Determine the (X, Y) coordinate at the center of the cell enclosing the given text.  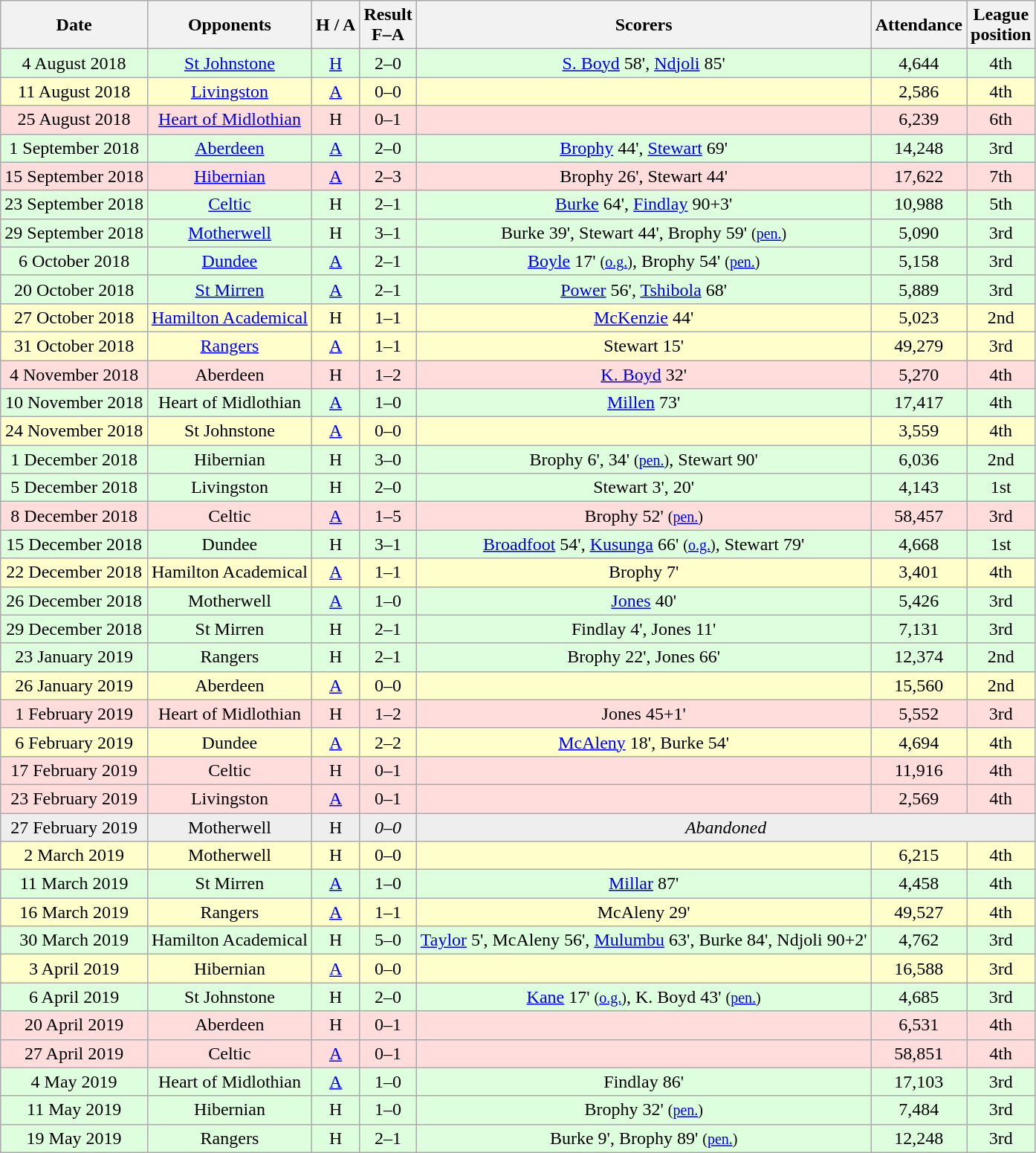
Millar 87' (644, 884)
10 November 2018 (74, 403)
5,889 (919, 289)
Burke 64', Findlay 90+3' (644, 204)
Leagueposition (1000, 25)
Brophy 52' (pen.) (644, 516)
Stewart 15' (644, 346)
5 December 2018 (74, 488)
12,374 (919, 657)
1 February 2019 (74, 714)
2,586 (919, 91)
4 May 2019 (74, 1082)
29 December 2018 (74, 629)
Brophy 22', Jones 66' (644, 657)
2 March 2019 (74, 856)
2–3 (388, 176)
58,851 (919, 1053)
6,036 (919, 459)
Jones 40' (644, 601)
6,239 (919, 120)
Boyle 17' (o.g.), Brophy 54' (pen.) (644, 261)
2,569 (919, 798)
6 February 2019 (74, 742)
16 March 2019 (74, 912)
31 October 2018 (74, 346)
10,988 (919, 204)
4 August 2018 (74, 63)
25 August 2018 (74, 120)
6,531 (919, 1025)
17,417 (919, 403)
17 February 2019 (74, 770)
23 September 2018 (74, 204)
58,457 (919, 516)
7,131 (919, 629)
2–2 (388, 742)
6 October 2018 (74, 261)
Date (74, 25)
H / A (335, 25)
5,552 (919, 714)
1 December 2018 (74, 459)
14,248 (919, 148)
4,762 (919, 940)
15,560 (919, 685)
5,090 (919, 233)
Broadfoot 54', Kusunga 66' (o.g.), Stewart 79' (644, 544)
5–0 (388, 940)
29 September 2018 (74, 233)
5,270 (919, 374)
ResultF–A (388, 25)
Taylor 5', McAleny 56', Mulumbu 63', Burke 84', Ndjoli 90+2' (644, 940)
20 October 2018 (74, 289)
Findlay 4', Jones 11' (644, 629)
1–5 (388, 516)
11 March 2019 (74, 884)
22 December 2018 (74, 572)
11,916 (919, 770)
12,248 (919, 1138)
24 November 2018 (74, 431)
Kane 17' (o.g.), K. Boyd 43' (pen.) (644, 997)
26 January 2019 (74, 685)
McKenzie 44' (644, 317)
49,279 (919, 346)
17,103 (919, 1082)
26 December 2018 (74, 601)
8 December 2018 (74, 516)
3,401 (919, 572)
5,023 (919, 317)
Jones 45+1' (644, 714)
20 April 2019 (74, 1025)
16,588 (919, 969)
11 May 2019 (74, 1110)
McAleny 29' (644, 912)
6,215 (919, 856)
Burke 39', Stewart 44', Brophy 59' (pen.) (644, 233)
49,527 (919, 912)
5,426 (919, 601)
5th (1000, 204)
1 September 2018 (74, 148)
3 April 2019 (74, 969)
6th (1000, 120)
17,622 (919, 176)
Brophy 26', Stewart 44' (644, 176)
23 January 2019 (74, 657)
Attendance (919, 25)
11 August 2018 (74, 91)
6 April 2019 (74, 997)
3–0 (388, 459)
Burke 9', Brophy 89' (pen.) (644, 1138)
McAleny 18', Burke 54' (644, 742)
19 May 2019 (74, 1138)
Opponents (229, 25)
S. Boyd 58', Ndjoli 85' (644, 63)
Brophy 44', Stewart 69' (644, 148)
7th (1000, 176)
4,685 (919, 997)
4,694 (919, 742)
15 September 2018 (74, 176)
15 December 2018 (74, 544)
K. Boyd 32' (644, 374)
Brophy 6', 34' (pen.), Stewart 90' (644, 459)
23 February 2019 (74, 798)
4,143 (919, 488)
Scorers (644, 25)
27 October 2018 (74, 317)
Brophy 32' (pen.) (644, 1110)
5,158 (919, 261)
4,644 (919, 63)
Millen 73' (644, 403)
4,668 (919, 544)
4 November 2018 (74, 374)
4,458 (919, 884)
7,484 (919, 1110)
30 March 2019 (74, 940)
Abandoned (725, 827)
Brophy 7' (644, 572)
27 February 2019 (74, 827)
Findlay 86' (644, 1082)
3,559 (919, 431)
Power 56', Tshibola 68' (644, 289)
Stewart 3', 20' (644, 488)
27 April 2019 (74, 1053)
